Find where the given text appears and provide that cell's center as [X, Y] coordinate. 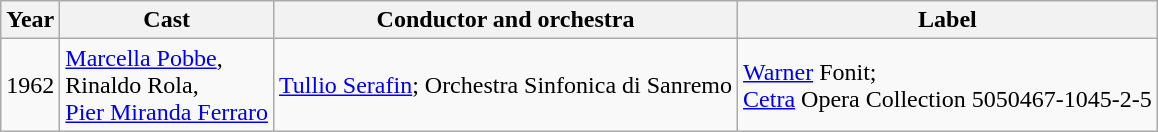
Label [948, 20]
Marcella Pobbe,Rinaldo Rola,Pier Miranda Ferraro [167, 85]
Year [30, 20]
Warner Fonit;Cetra Opera Collection 5050467-1045-2-5 [948, 85]
Conductor and orchestra [505, 20]
1962 [30, 85]
Tullio Serafin; Orchestra Sinfonica di Sanremo [505, 85]
Cast [167, 20]
